Pinpoint the cell where the given text exists, returning its (x, y) midpoint coordinate. 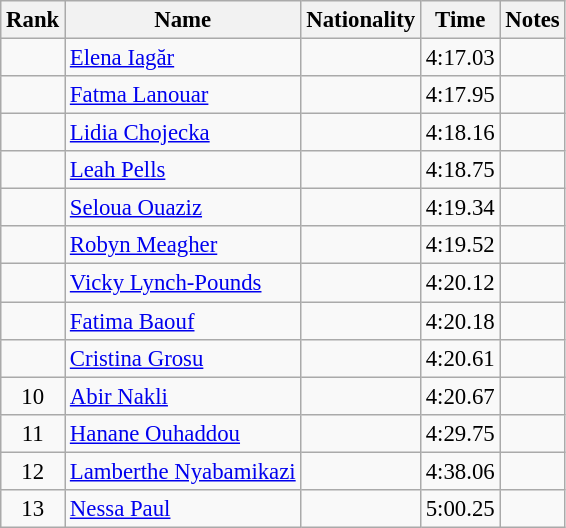
Fatima Baouf (183, 321)
Nationality (360, 20)
Fatma Lanouar (183, 95)
Nessa Paul (183, 509)
4:29.75 (460, 433)
Lidia Chojecka (183, 133)
Time (460, 20)
Cristina Grosu (183, 358)
4:18.75 (460, 170)
4:20.67 (460, 396)
Elena Iagăr (183, 58)
4:18.16 (460, 133)
4:17.03 (460, 58)
4:20.61 (460, 358)
4:38.06 (460, 471)
4:19.52 (460, 245)
11 (33, 433)
Name (183, 20)
Abir Nakli (183, 396)
5:00.25 (460, 509)
10 (33, 396)
Leah Pells (183, 170)
4:20.18 (460, 321)
Notes (532, 20)
13 (33, 509)
4:20.12 (460, 283)
4:17.95 (460, 95)
Hanane Ouhaddou (183, 433)
Lamberthe Nyabamikazi (183, 471)
12 (33, 471)
4:19.34 (460, 208)
Vicky Lynch-Pounds (183, 283)
Rank (33, 20)
Robyn Meagher (183, 245)
Seloua Ouaziz (183, 208)
